For the text-containing cell, return its midpoint in [x, y] coordinate format. 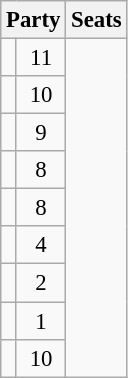
11 [40, 58]
9 [40, 133]
1 [40, 321]
4 [40, 245]
Party [34, 20]
Seats [96, 20]
2 [40, 283]
